Output the (X, Y) coordinate of the center of the cell containing the given text.  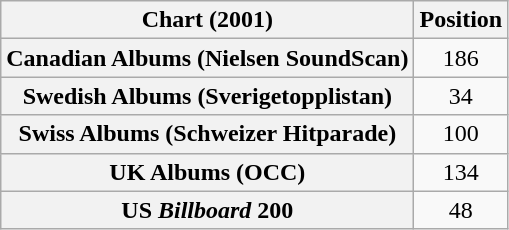
UK Albums (OCC) (208, 172)
Canadian Albums (Nielsen SoundScan) (208, 58)
134 (461, 172)
Chart (2001) (208, 20)
Swedish Albums (Sverigetopplistan) (208, 96)
100 (461, 134)
Position (461, 20)
48 (461, 210)
34 (461, 96)
186 (461, 58)
US Billboard 200 (208, 210)
Swiss Albums (Schweizer Hitparade) (208, 134)
